Find where the given text appears and provide that cell's center as (x, y) coordinate. 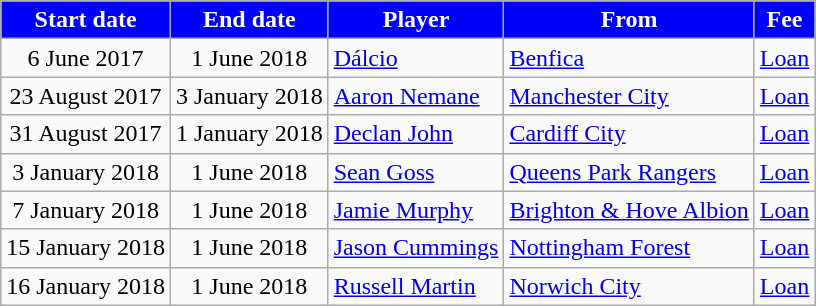
Sean Goss (416, 172)
31 August 2017 (86, 134)
Jamie Murphy (416, 210)
Start date (86, 20)
Queens Park Rangers (629, 172)
7 January 2018 (86, 210)
15 January 2018 (86, 248)
Brighton & Hove Albion (629, 210)
Declan John (416, 134)
Dálcio (416, 58)
23 August 2017 (86, 96)
Cardiff City (629, 134)
From (629, 20)
Jason Cummings (416, 248)
Benfica (629, 58)
Russell Martin (416, 286)
Fee (784, 20)
End date (249, 20)
Norwich City (629, 286)
Nottingham Forest (629, 248)
16 January 2018 (86, 286)
Manchester City (629, 96)
6 June 2017 (86, 58)
Aaron Nemane (416, 96)
Player (416, 20)
1 January 2018 (249, 134)
